Scan for the cell matching the given text and deliver its [X, Y] coordinate at center. 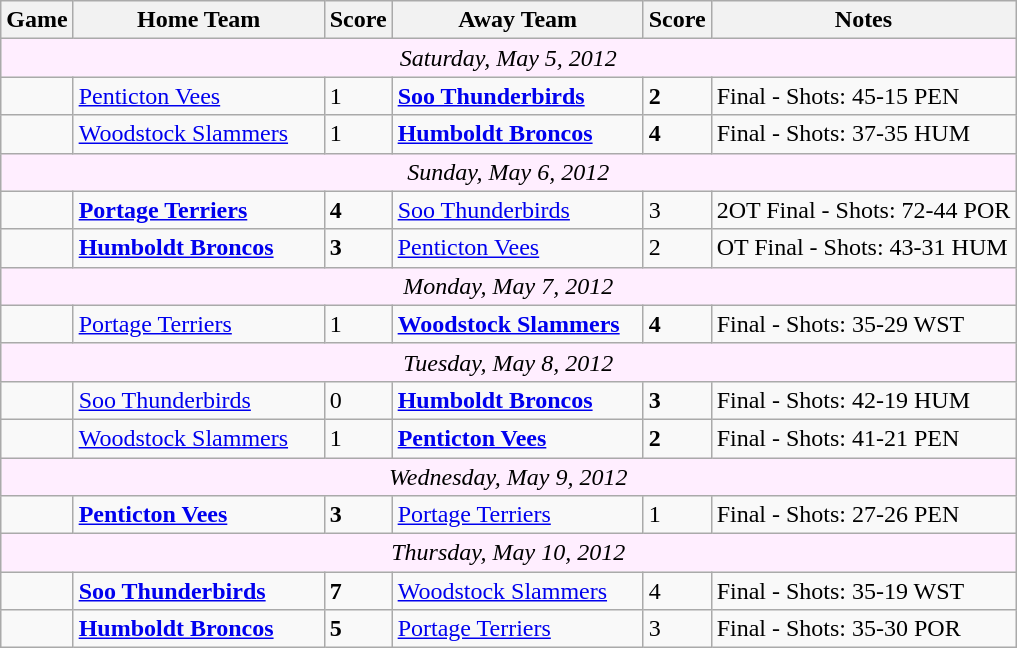
2OT Final - Shots: 72-44 POR [864, 210]
Final - Shots: 35-30 POR [864, 629]
Final - Shots: 37-35 HUM [864, 134]
Final - Shots: 35-19 WST [864, 591]
Wednesday, May 9, 2012 [508, 477]
Home Team [198, 20]
Tuesday, May 8, 2012 [508, 362]
Final - Shots: 42-19 HUM [864, 400]
Final - Shots: 41-21 PEN [864, 438]
Final - Shots: 45-15 PEN [864, 96]
0 [358, 400]
Final - Shots: 27-26 PEN [864, 515]
Saturday, May 5, 2012 [508, 58]
Notes [864, 20]
Sunday, May 6, 2012 [508, 172]
5 [358, 629]
OT Final - Shots: 43-31 HUM [864, 248]
Thursday, May 10, 2012 [508, 553]
Away Team [518, 20]
Monday, May 7, 2012 [508, 286]
Game [37, 20]
Final - Shots: 35-29 WST [864, 324]
7 [358, 591]
